Output the [X, Y] coordinate of the center of the cell containing the given text.  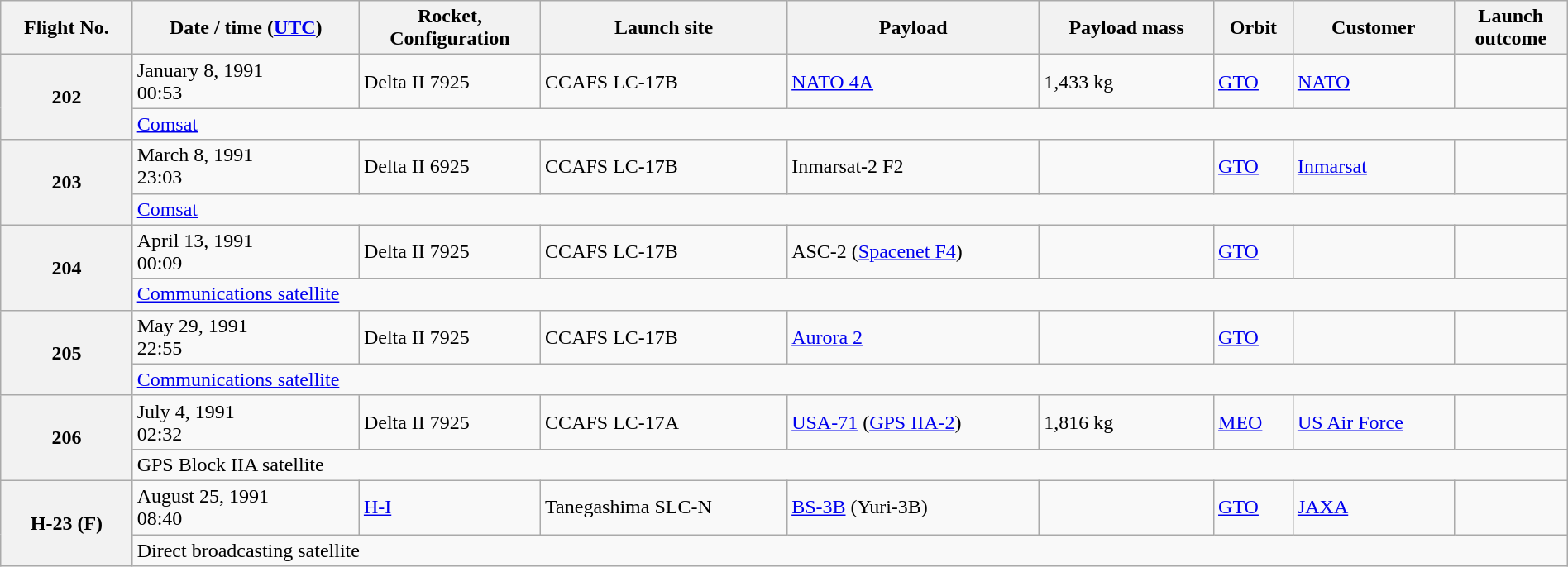
April 13, 199100:09 [246, 251]
H-I [450, 507]
203 [66, 182]
GPS Block IIA satellite [850, 465]
March 8, 199123:03 [246, 167]
Aurora 2 [913, 337]
204 [66, 268]
205 [66, 352]
Rocket, Configuration [450, 28]
H-23 (F) [66, 522]
Delta II 6925 [450, 167]
Direct broadcasting satellite [850, 550]
July 4, 199102:32 [246, 422]
Orbit [1254, 28]
MEO [1254, 422]
USA-71 (GPS IIA-2) [913, 422]
Payload mass [1126, 28]
JAXA [1373, 507]
May 29, 199122:55 [246, 337]
US Air Force [1373, 422]
January 8, 199100:53 [246, 81]
Inmarsat-2 F2 [913, 167]
Tanegashima SLC-N [664, 507]
202 [66, 98]
206 [66, 438]
1,433 kg [1126, 81]
Payload [913, 28]
1,816 kg [1126, 422]
NATO 4A [913, 81]
Date / time (UTC) [246, 28]
August 25, 199108:40 [246, 507]
Customer [1373, 28]
Launch outcome [1510, 28]
Launch site [664, 28]
NATO [1373, 81]
ASC-2 (Spacenet F4) [913, 251]
Inmarsat [1373, 167]
BS-3B (Yuri-3B) [913, 507]
Flight No. [66, 28]
CCAFS LC-17A [664, 422]
